Locate the cell with the specified text and output its (x, y) center coordinate. 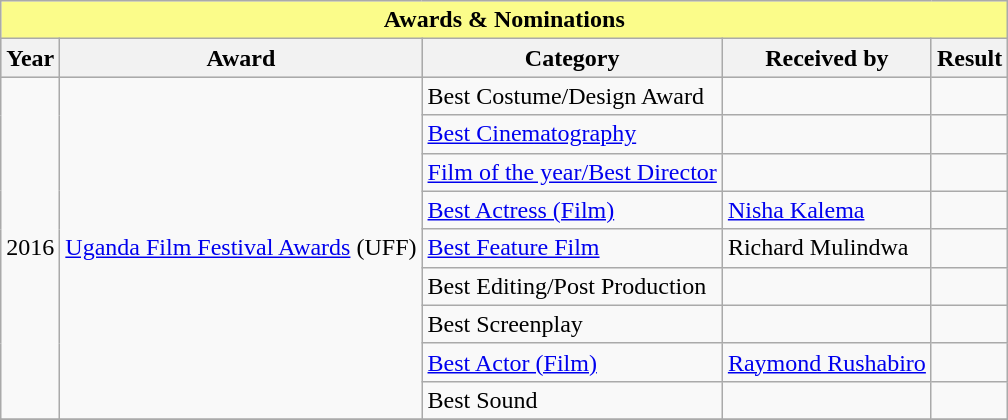
Uganda Film Festival Awards (UFF) (241, 248)
Richard Mulindwa (826, 248)
Best Cinematography (572, 134)
Year (30, 58)
Nisha Kalema (826, 210)
Awards & Nominations (504, 20)
Award (241, 58)
Best Feature Film (572, 248)
Raymond Rushabiro (826, 362)
Best Editing/Post Production (572, 286)
Result (969, 58)
Category (572, 58)
Best Actor (Film) (572, 362)
Best Screenplay (572, 324)
Best Sound (572, 400)
Best Actress (Film) (572, 210)
Received by (826, 58)
Best Costume/Design Award (572, 96)
Film of the year/Best Director (572, 172)
2016 (30, 248)
